Return the (x, y) coordinate for the center point of the cell that contains the specified text.  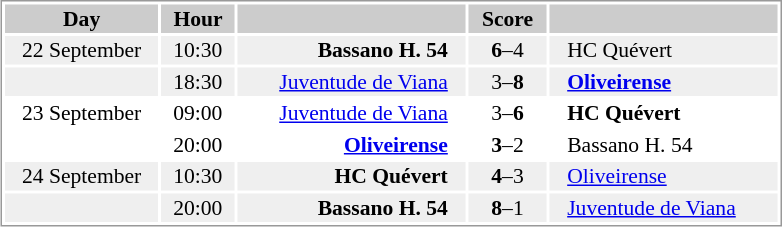
Hour (198, 18)
23 September (82, 113)
3–6 (507, 113)
4–3 (507, 176)
8–1 (507, 208)
09:00 (198, 113)
Score (507, 18)
24 September (82, 176)
6–4 (507, 50)
18:30 (198, 82)
22 September (82, 50)
3–8 (507, 82)
3–2 (507, 144)
Day (82, 18)
